Output the [X, Y] coordinate of the center of the cell containing the given text.  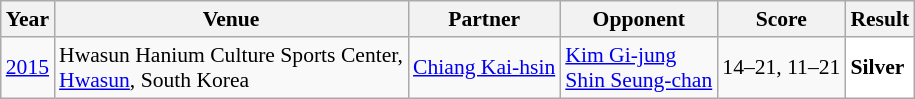
2015 [28, 68]
Opponent [638, 19]
Chiang Kai-hsin [484, 68]
Score [781, 19]
Silver [880, 68]
Year [28, 19]
Result [880, 19]
Partner [484, 19]
Hwasun Hanium Culture Sports Center,Hwasun, South Korea [231, 68]
Kim Gi-jung Shin Seung-chan [638, 68]
Venue [231, 19]
14–21, 11–21 [781, 68]
